Search for the cell housing the specified text and yield its [X, Y] center coordinate. 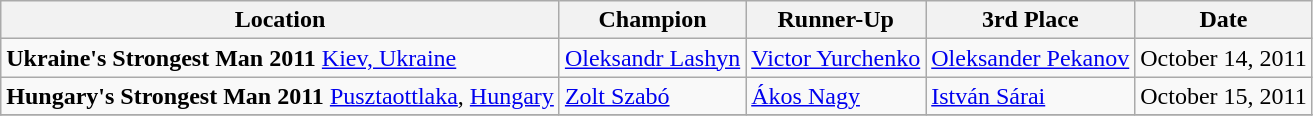
3rd Place [1030, 20]
Oleksander Pekanov [1030, 58]
Date [1224, 20]
Zolt Szabó [652, 96]
Runner-Up [836, 20]
Oleksandr Lashyn [652, 58]
Hungary's Strongest Man 2011 Pusztaottlaka, Hungary [280, 96]
October 14, 2011 [1224, 58]
October 15, 2011 [1224, 96]
Location [280, 20]
Ukraine's Strongest Man 2011 Kiev, Ukraine [280, 58]
Victor Yurchenko [836, 58]
Champion [652, 20]
Ákos Nagy [836, 96]
István Sárai [1030, 96]
